Determine the [X, Y] coordinate at the center of the cell enclosing the given text.  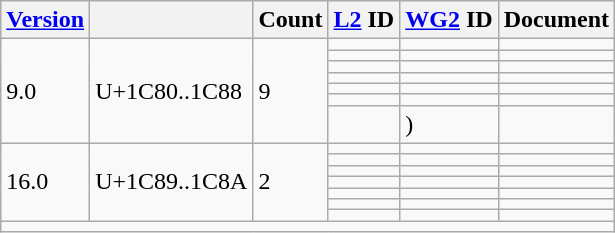
2 [290, 182]
Document [556, 20]
U+1C80..1C88 [172, 91]
) [449, 124]
9 [290, 91]
U+1C89..1C8A [172, 182]
16.0 [46, 182]
Count [290, 20]
9.0 [46, 91]
WG2 ID [449, 20]
L2 ID [364, 20]
Version [46, 20]
